Capture the cell that displays the provided text and extract its (X, Y) central coordinate. 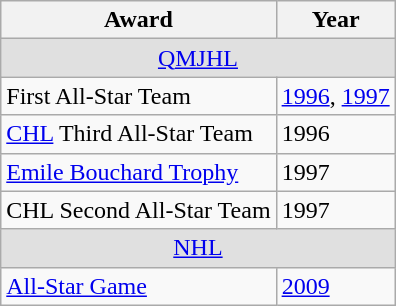
First All-Star Team (138, 96)
2009 (336, 286)
Year (336, 20)
All-Star Game (138, 286)
CHL Second All-Star Team (138, 210)
Emile Bouchard Trophy (138, 172)
1996 (336, 134)
1996, 1997 (336, 96)
NHL (198, 248)
CHL Third All-Star Team (138, 134)
QMJHL (198, 58)
Award (138, 20)
